Provide the [X, Y] coordinate of the cell's center where the given text is located.  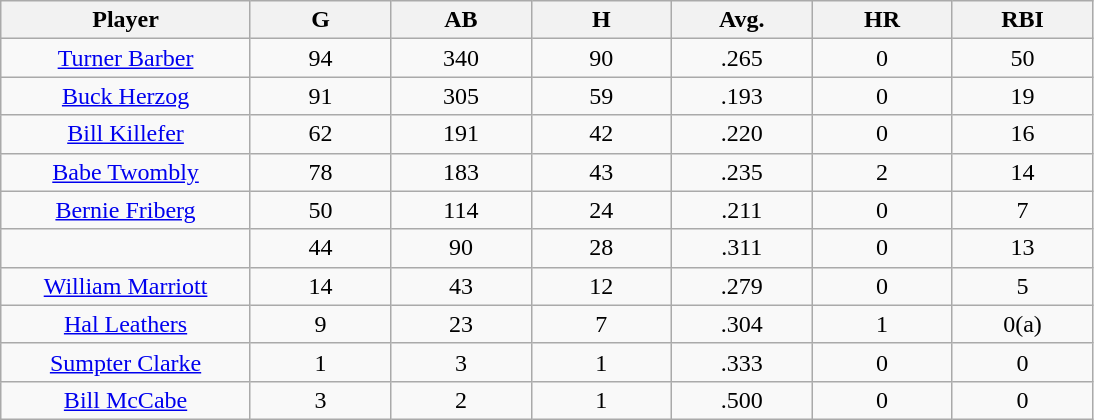
RBI [1022, 20]
Bill Killefer [126, 134]
Bernie Friberg [126, 210]
G [320, 20]
HR [882, 20]
Sumpter Clarke [126, 362]
340 [461, 58]
.193 [742, 96]
62 [320, 134]
16 [1022, 134]
Babe Twombly [126, 172]
5 [1022, 286]
305 [461, 96]
Bill McCabe [126, 400]
12 [601, 286]
Avg. [742, 20]
78 [320, 172]
.500 [742, 400]
.235 [742, 172]
.279 [742, 286]
114 [461, 210]
0(a) [1022, 324]
91 [320, 96]
.265 [742, 58]
94 [320, 58]
William Marriott [126, 286]
AB [461, 20]
Buck Herzog [126, 96]
Turner Barber [126, 58]
13 [1022, 248]
59 [601, 96]
44 [320, 248]
183 [461, 172]
9 [320, 324]
191 [461, 134]
42 [601, 134]
.333 [742, 362]
19 [1022, 96]
Player [126, 20]
24 [601, 210]
23 [461, 324]
H [601, 20]
.311 [742, 248]
.211 [742, 210]
.220 [742, 134]
28 [601, 248]
Hal Leathers [126, 324]
.304 [742, 324]
